Extract the [X, Y] coordinate from the center of the cell holding the provided text.  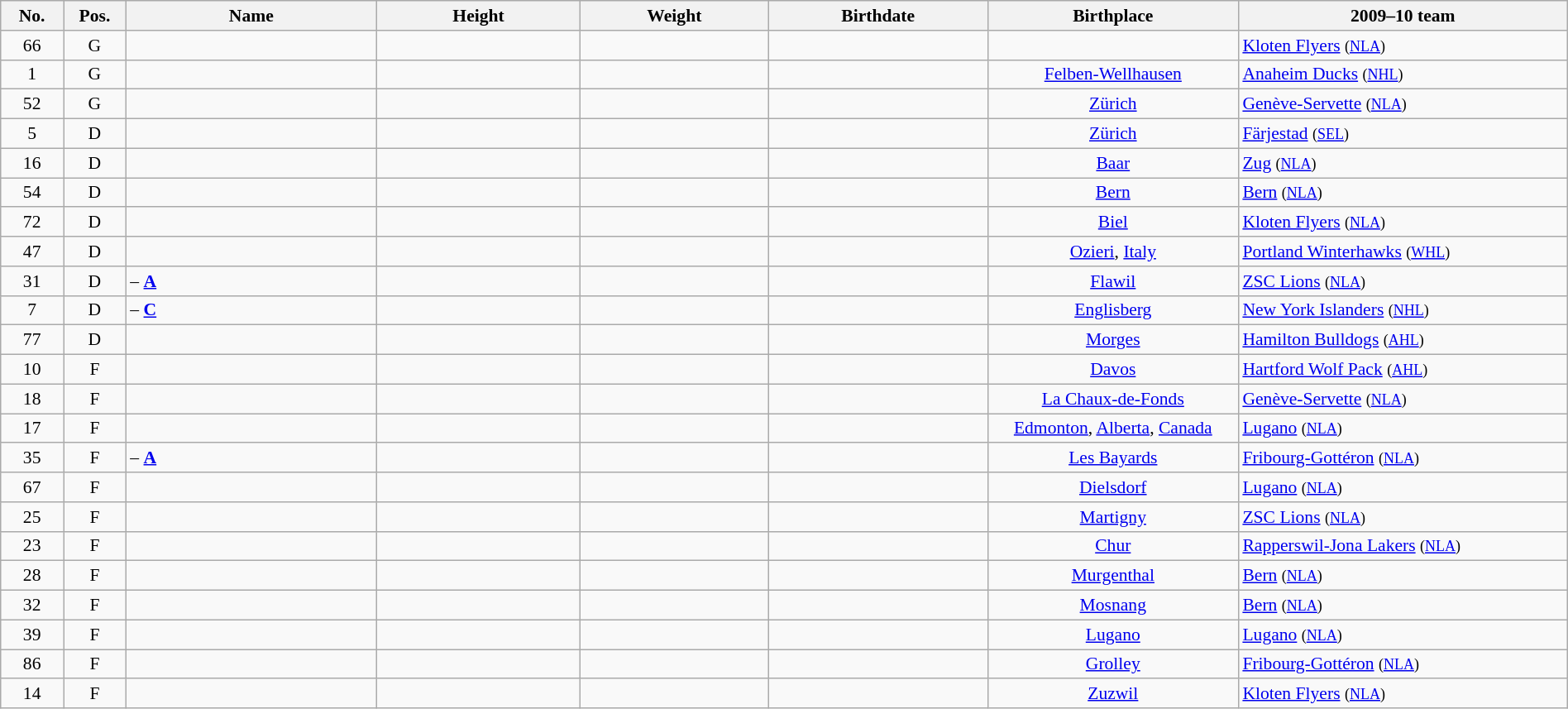
39 [32, 635]
1 [32, 74]
Flawil [1113, 281]
Murgenthal [1113, 576]
No. [32, 16]
New York Islanders (NHL) [1403, 310]
Ozieri, Italy [1113, 252]
52 [32, 104]
17 [32, 429]
18 [32, 399]
Mosnang [1113, 606]
Height [478, 16]
35 [32, 458]
La Chaux-de-Fonds [1113, 399]
Name [251, 16]
77 [32, 340]
Chur [1113, 546]
10 [32, 370]
Färjestad (SEL) [1403, 134]
Englisberg [1113, 310]
23 [32, 546]
Hartford Wolf Pack (AHL) [1403, 370]
72 [32, 223]
Edmonton, Alberta, Canada [1113, 429]
Birthplace [1113, 16]
67 [32, 487]
Hamilton Bulldogs (AHL) [1403, 340]
5 [32, 134]
Biel [1113, 223]
Weight [675, 16]
47 [32, 252]
32 [32, 606]
Dielsdorf [1113, 487]
66 [32, 46]
28 [32, 576]
Pos. [95, 16]
2009–10 team [1403, 16]
25 [32, 517]
Baar [1113, 163]
Martigny [1113, 517]
7 [32, 310]
Anaheim Ducks (NHL) [1403, 74]
Birthdate [878, 16]
Bern [1113, 193]
54 [32, 193]
Morges [1113, 340]
Les Bayards [1113, 458]
Zug (NLA) [1403, 163]
– C [251, 310]
Zuzwil [1113, 694]
Portland Winterhawks (WHL) [1403, 252]
86 [32, 664]
Felben-Wellhausen [1113, 74]
14 [32, 694]
Rapperswil-Jona Lakers (NLA) [1403, 546]
16 [32, 163]
Davos [1113, 370]
Grolley [1113, 664]
31 [32, 281]
Lugano [1113, 635]
